Return the (x, y) coordinate for the center point of the cell that contains the specified text.  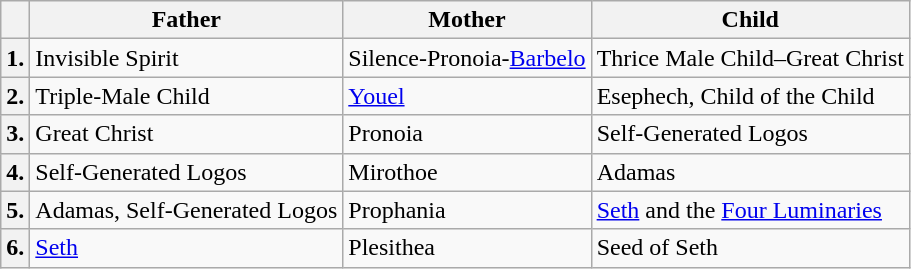
1. (16, 58)
Thrice Male Child–Great Christ (750, 58)
Great Christ (186, 134)
Youel (467, 96)
Silence-Pronoia-Barbelo (467, 58)
Prophania (467, 210)
Adamas, Self-Generated Logos (186, 210)
Child (750, 20)
Seth (186, 248)
4. (16, 172)
Mirothoe (467, 172)
Father (186, 20)
Mother (467, 20)
Triple-Male Child (186, 96)
Invisible Spirit (186, 58)
Seth and the Four Luminaries (750, 210)
3. (16, 134)
Plesithea (467, 248)
Esephech, Child of the Child (750, 96)
6. (16, 248)
Adamas (750, 172)
5. (16, 210)
2. (16, 96)
Pronoia (467, 134)
Seed of Seth (750, 248)
